Detect which cell encompasses the target text, then output its [X, Y] center coordinate. 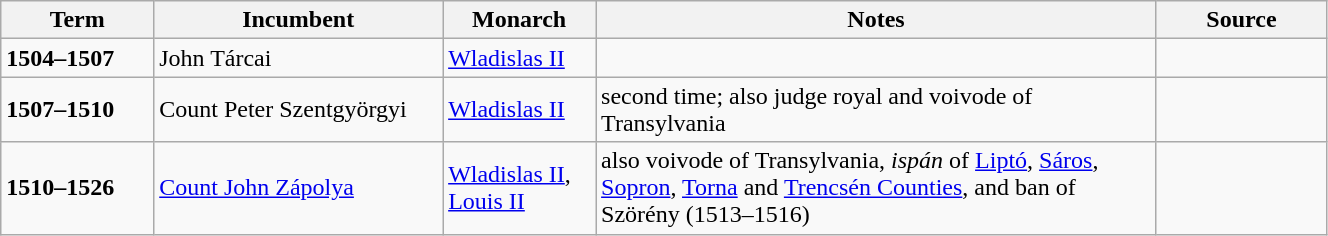
1507–1510 [78, 110]
Notes [876, 20]
Count John Zápolya [298, 188]
Term [78, 20]
Count Peter Szentgyörgyi [298, 110]
also voivode of Transylvania, ispán of Liptó, Sáros, Sopron, Torna and Trencsén Counties, and ban of Szörény (1513–1516) [876, 188]
John Tárcai [298, 58]
1510–1526 [78, 188]
Monarch [520, 20]
second time; also judge royal and voivode of Transylvania [876, 110]
Incumbent [298, 20]
1504–1507 [78, 58]
Wladislas II, Louis II [520, 188]
Source [1241, 20]
